Capture the cell that displays the provided text and extract its (x, y) central coordinate. 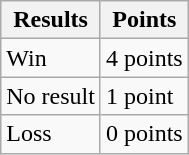
1 point (144, 96)
Points (144, 20)
Results (51, 20)
4 points (144, 58)
Loss (51, 134)
Win (51, 58)
No result (51, 96)
0 points (144, 134)
